From the cell containing the given text, extract its center point as (X, Y) coordinate. 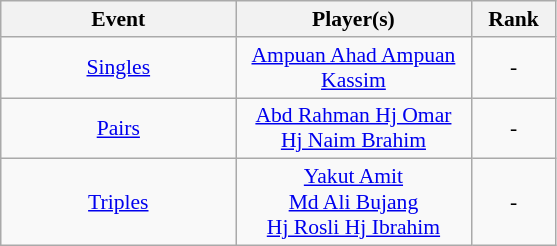
Ampuan Ahad Ampuan Kassim (354, 68)
Rank (514, 19)
Triples (118, 202)
Singles (118, 68)
Event (118, 19)
Abd Rahman Hj Omar Hj Naim Brahim (354, 128)
Player(s) (354, 19)
Pairs (118, 128)
Yakut Amit Md Ali Bujang Hj Rosli Hj Ibrahim (354, 202)
